Return (x, y) of the center of cell containing provided text 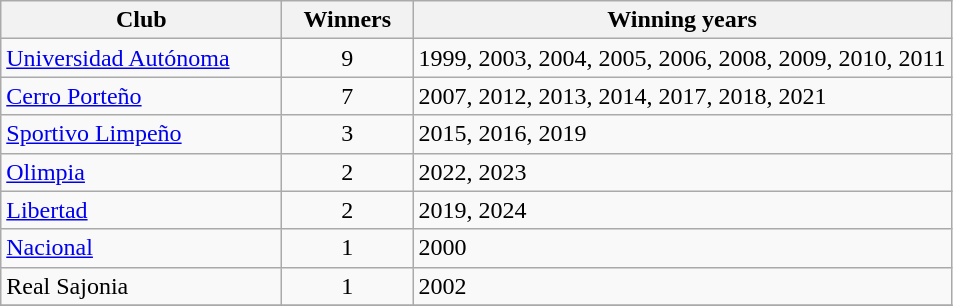
7 (348, 96)
Winners (348, 20)
Winning years (682, 20)
3 (348, 134)
Nacional (142, 248)
2015, 2016, 2019 (682, 134)
Universidad Autónoma (142, 58)
1999, 2003, 2004, 2005, 2006, 2008, 2009, 2010, 2011 (682, 58)
Olimpia (142, 172)
Club (142, 20)
9 (348, 58)
Cerro Porteño (142, 96)
2019, 2024 (682, 210)
2002 (682, 286)
Sportivo Limpeño (142, 134)
2007, 2012, 2013, 2014, 2017, 2018, 2021 (682, 96)
2022, 2023 (682, 172)
2000 (682, 248)
Real Sajonia (142, 286)
Libertad (142, 210)
